Return the [X, Y] coordinate for the center point of the cell that contains the specified text.  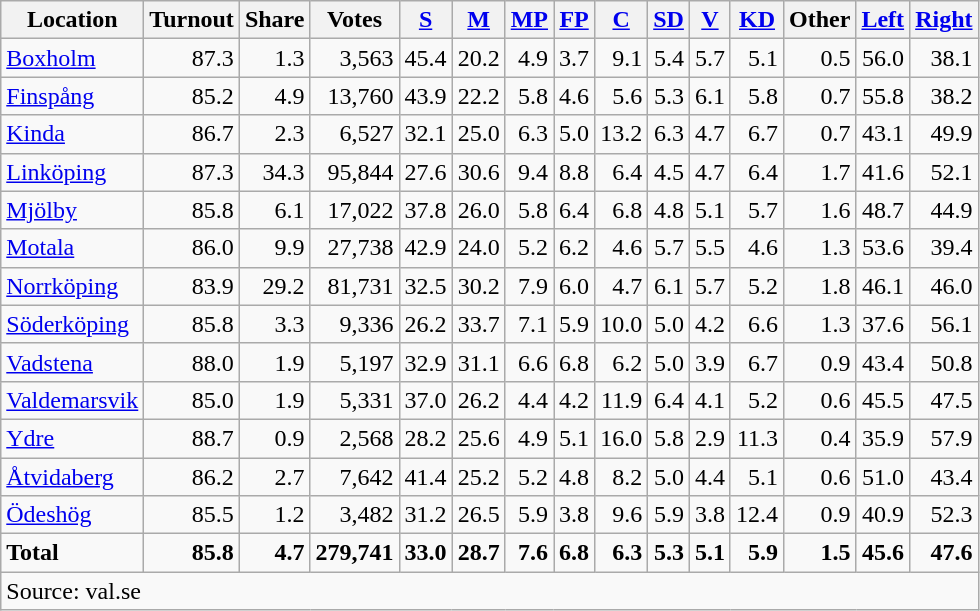
Boxholm [72, 58]
3.9 [710, 362]
51.0 [883, 477]
KD [756, 20]
26.0 [478, 210]
32.9 [426, 362]
83.9 [192, 286]
5.6 [622, 96]
8.2 [622, 477]
40.9 [883, 515]
17,022 [354, 210]
44.9 [944, 210]
Finspång [72, 96]
Norrköping [72, 286]
0.4 [820, 438]
9.6 [622, 515]
46.0 [944, 286]
32.5 [426, 286]
Ödeshög [72, 515]
38.1 [944, 58]
6,527 [354, 134]
1.5 [820, 553]
S [426, 20]
20.2 [478, 58]
81,731 [354, 286]
6.0 [574, 286]
7.6 [529, 553]
37.0 [426, 400]
53.6 [883, 248]
V [710, 20]
Total [72, 553]
32.1 [426, 134]
34.3 [274, 172]
4.1 [710, 400]
85.5 [192, 515]
13,760 [354, 96]
27.6 [426, 172]
26.5 [478, 515]
47.6 [944, 553]
45.6 [883, 553]
38.2 [944, 96]
88.0 [192, 362]
29.2 [274, 286]
45.4 [426, 58]
9,336 [354, 324]
5,331 [354, 400]
FP [574, 20]
Votes [354, 20]
25.2 [478, 477]
Söderköping [72, 324]
2,568 [354, 438]
Share [274, 20]
31.1 [478, 362]
2.7 [274, 477]
27,738 [354, 248]
9.4 [529, 172]
85.2 [192, 96]
86.0 [192, 248]
Kinda [72, 134]
31.2 [426, 515]
Source: val.se [490, 591]
95,844 [354, 172]
52.1 [944, 172]
Location [72, 20]
86.7 [192, 134]
1.8 [820, 286]
Vadstena [72, 362]
8.8 [574, 172]
5,197 [354, 362]
55.8 [883, 96]
52.3 [944, 515]
2.3 [274, 134]
3,482 [354, 515]
22.2 [478, 96]
10.0 [622, 324]
49.9 [944, 134]
41.6 [883, 172]
41.4 [426, 477]
3,563 [354, 58]
50.8 [944, 362]
Åtvidaberg [72, 477]
57.9 [944, 438]
3.7 [574, 58]
Linköping [72, 172]
4.5 [669, 172]
1.7 [820, 172]
88.7 [192, 438]
M [478, 20]
9.9 [274, 248]
Right [944, 20]
Motala [72, 248]
12.4 [756, 515]
48.7 [883, 210]
7.1 [529, 324]
33.0 [426, 553]
43.9 [426, 96]
Turnout [192, 20]
5.4 [669, 58]
1.6 [820, 210]
11.9 [622, 400]
7.9 [529, 286]
42.9 [426, 248]
Left [883, 20]
39.4 [944, 248]
37.8 [426, 210]
Ydre [72, 438]
24.0 [478, 248]
11.3 [756, 438]
279,741 [354, 553]
28.7 [478, 553]
25.0 [478, 134]
5.5 [710, 248]
37.6 [883, 324]
43.1 [883, 134]
C [622, 20]
45.5 [883, 400]
35.9 [883, 438]
Mjölby [72, 210]
56.1 [944, 324]
0.5 [820, 58]
Other [820, 20]
2.9 [710, 438]
16.0 [622, 438]
56.0 [883, 58]
25.6 [478, 438]
13.2 [622, 134]
MP [529, 20]
47.5 [944, 400]
1.2 [274, 515]
SD [669, 20]
46.1 [883, 286]
85.0 [192, 400]
30.6 [478, 172]
3.3 [274, 324]
Valdemarsvik [72, 400]
33.7 [478, 324]
28.2 [426, 438]
9.1 [622, 58]
86.2 [192, 477]
7,642 [354, 477]
30.2 [478, 286]
